Capture the cell that displays the provided text and extract its [X, Y] central coordinate. 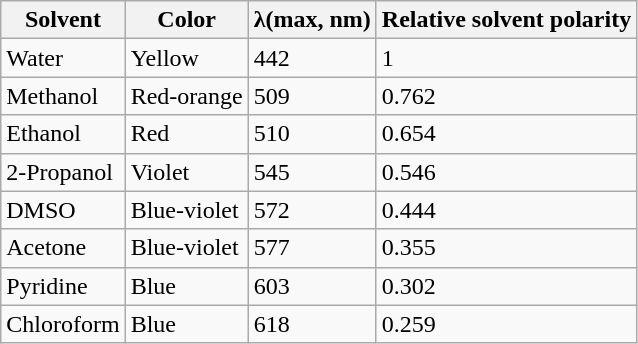
572 [312, 210]
Water [63, 58]
Color [186, 20]
λ(max, nm) [312, 20]
2-Propanol [63, 172]
618 [312, 324]
0.355 [506, 248]
Solvent [63, 20]
Chloroform [63, 324]
0.444 [506, 210]
Pyridine [63, 286]
Red [186, 134]
Ethanol [63, 134]
Acetone [63, 248]
442 [312, 58]
510 [312, 134]
603 [312, 286]
Relative solvent polarity [506, 20]
0.546 [506, 172]
0.259 [506, 324]
545 [312, 172]
Red-orange [186, 96]
0.654 [506, 134]
DMSO [63, 210]
509 [312, 96]
0.302 [506, 286]
0.762 [506, 96]
Yellow [186, 58]
1 [506, 58]
Methanol [63, 96]
577 [312, 248]
Violet [186, 172]
